Search for the cell housing the specified text and yield its (x, y) center coordinate. 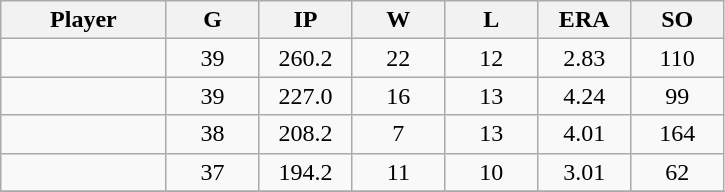
208.2 (306, 134)
10 (492, 172)
164 (678, 134)
16 (398, 96)
ERA (584, 20)
W (398, 20)
2.83 (584, 58)
Player (84, 20)
194.2 (306, 172)
4.24 (584, 96)
L (492, 20)
7 (398, 134)
227.0 (306, 96)
12 (492, 58)
62 (678, 172)
22 (398, 58)
38 (212, 134)
G (212, 20)
99 (678, 96)
SO (678, 20)
4.01 (584, 134)
3.01 (584, 172)
IP (306, 20)
260.2 (306, 58)
11 (398, 172)
110 (678, 58)
37 (212, 172)
